Find where the given text appears and provide that cell's center as (x, y) coordinate. 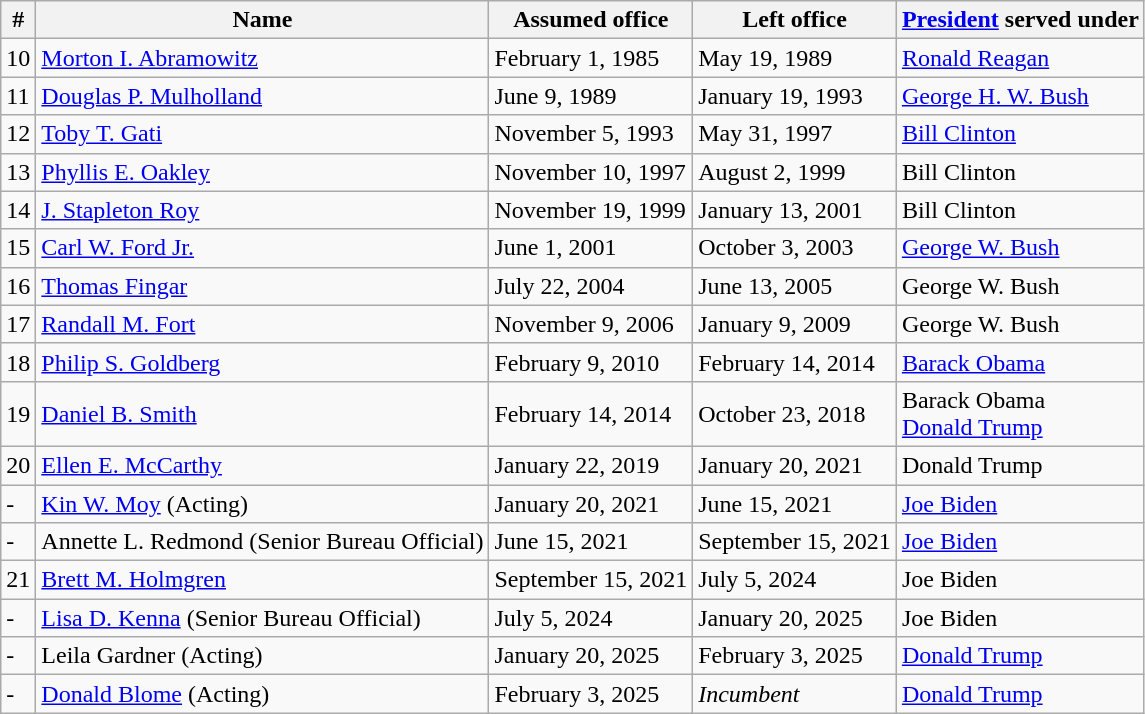
August 2, 1999 (795, 172)
Carl W. Ford Jr. (262, 248)
Randall M. Fort (262, 324)
Name (262, 20)
Morton I. Abramowitz (262, 58)
President served under (1020, 20)
Phyllis E. Oakley (262, 172)
Toby T. Gati (262, 134)
Ellen E. McCarthy (262, 465)
May 31, 1997 (795, 134)
February 9, 2010 (591, 362)
Douglas P. Mulholland (262, 96)
November 19, 1999 (591, 210)
15 (18, 248)
January 13, 2001 (795, 210)
Leila Gardner (Acting) (262, 656)
20 (18, 465)
Incumbent (795, 694)
Kin W. Moy (Acting) (262, 503)
Barack Obama (1020, 362)
July 22, 2004 (591, 286)
# (18, 20)
Daniel B. Smith (262, 414)
10 (18, 58)
Annette L. Redmond (Senior Bureau Official) (262, 542)
Assumed office (591, 20)
21 (18, 580)
June 13, 2005 (795, 286)
Brett M. Holmgren (262, 580)
12 (18, 134)
Thomas Fingar (262, 286)
14 (18, 210)
17 (18, 324)
Philip S. Goldberg (262, 362)
19 (18, 414)
May 19, 1989 (795, 58)
November 10, 1997 (591, 172)
November 5, 1993 (591, 134)
Barack ObamaDonald Trump (1020, 414)
October 3, 2003 (795, 248)
January 19, 1993 (795, 96)
18 (18, 362)
13 (18, 172)
June 9, 1989 (591, 96)
June 1, 2001 (591, 248)
Lisa D. Kenna (Senior Bureau Official) (262, 618)
November 9, 2006 (591, 324)
11 (18, 96)
J. Stapleton Roy (262, 210)
16 (18, 286)
Donald Blome (Acting) (262, 694)
January 22, 2019 (591, 465)
Ronald Reagan (1020, 58)
George H. W. Bush (1020, 96)
Left office (795, 20)
February 1, 1985 (591, 58)
January 9, 2009 (795, 324)
October 23, 2018 (795, 414)
